From the cell containing the given text, extract its center point as [x, y] coordinate. 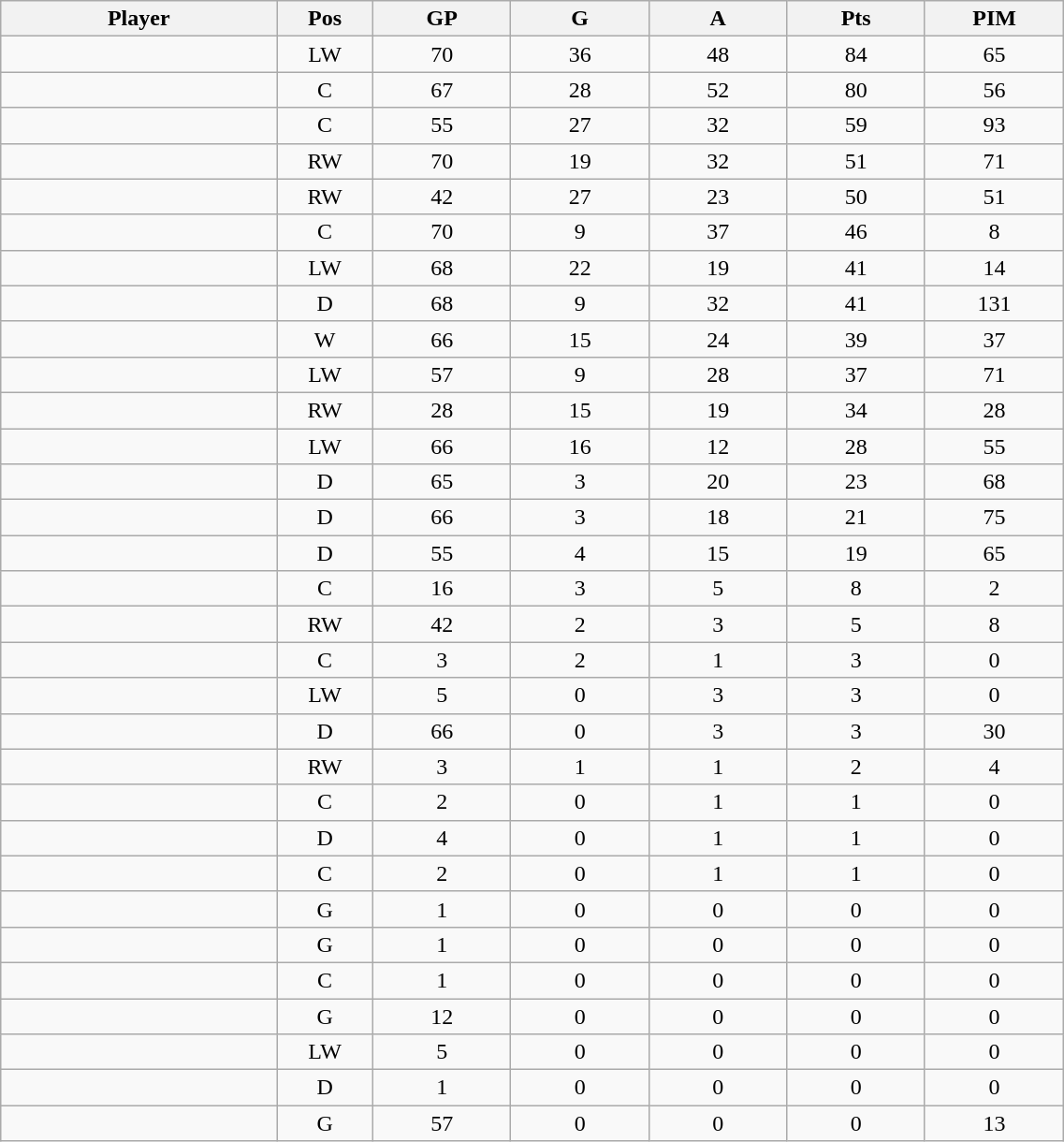
75 [994, 518]
Pts [855, 19]
Player [138, 19]
30 [994, 731]
34 [855, 410]
W [326, 339]
20 [717, 482]
50 [855, 197]
PIM [994, 19]
56 [994, 90]
46 [855, 232]
13 [994, 1123]
39 [855, 339]
80 [855, 90]
48 [717, 54]
52 [717, 90]
24 [717, 339]
36 [580, 54]
22 [580, 268]
21 [855, 518]
67 [442, 90]
59 [855, 125]
14 [994, 268]
Pos [326, 19]
84 [855, 54]
131 [994, 303]
A [717, 19]
GP [442, 19]
18 [717, 518]
93 [994, 125]
